Identify which cell holds the provided text, then report its (x, y) central coordinate. 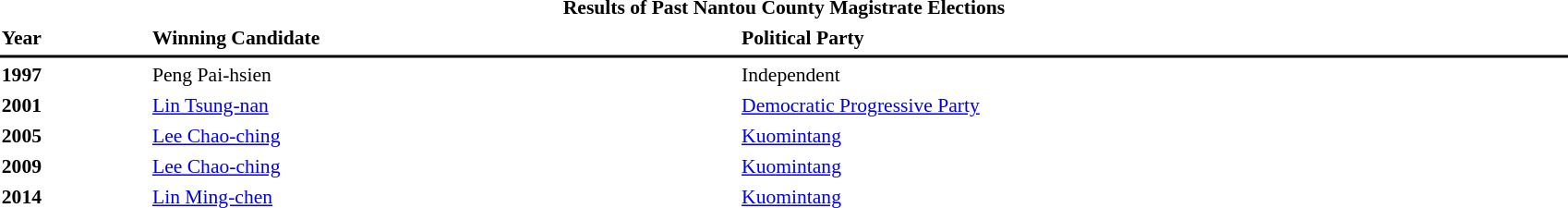
Peng Pai-hsien (443, 75)
Year (74, 38)
Winning Candidate (443, 38)
1997 (74, 75)
Democratic Progressive Party (1154, 105)
Lin Tsung-nan (443, 105)
2005 (74, 136)
2009 (74, 166)
Political Party (1154, 38)
2001 (74, 105)
Independent (1154, 75)
